Output the (x, y) coordinate of the center of the cell containing the given text.  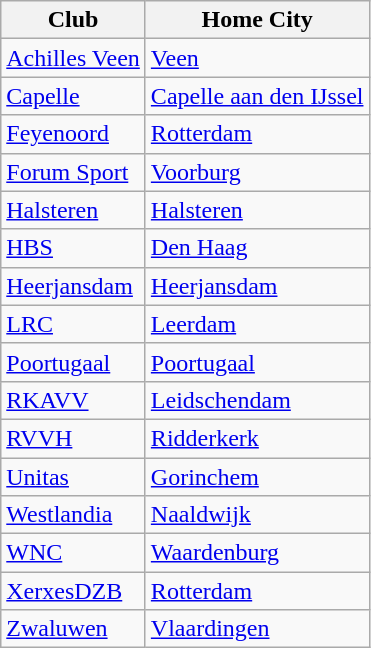
XerxesDZB (74, 591)
Naaldwijk (257, 515)
WNC (74, 553)
Waardenburg (257, 553)
Veen (257, 58)
Zwaluwen (74, 629)
Capelle (74, 96)
Gorinchem (257, 477)
Den Haag (257, 248)
Unitas (74, 477)
Leidschendam (257, 400)
Feyenoord (74, 134)
RVVH (74, 438)
Voorburg (257, 172)
Vlaardingen (257, 629)
Westlandia (74, 515)
Forum Sport (74, 172)
Leerdam (257, 324)
RKAVV (74, 400)
Club (74, 20)
Capelle aan den IJssel (257, 96)
Home City (257, 20)
Achilles Veen (74, 58)
Ridderkerk (257, 438)
LRC (74, 324)
HBS (74, 248)
